Provide the (x, y) coordinate of the cell's center where the given text is located.  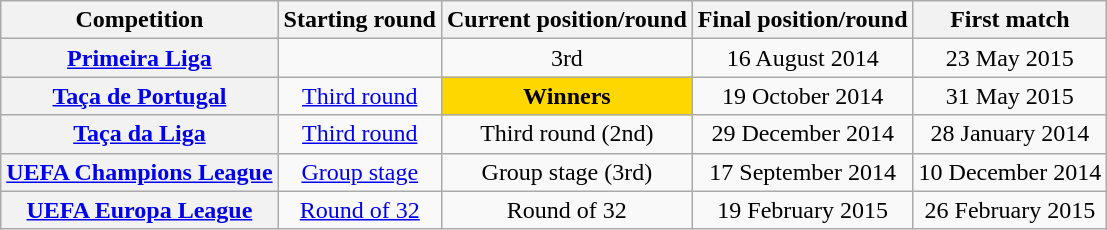
3rd (566, 58)
First match (1010, 20)
26 February 2015 (1010, 210)
Group stage (3rd) (566, 172)
16 August 2014 (802, 58)
19 February 2015 (802, 210)
17 September 2014 (802, 172)
28 January 2014 (1010, 134)
10 December 2014 (1010, 172)
UEFA Champions League (140, 172)
19 October 2014 (802, 96)
Third round (2nd) (566, 134)
23 May 2015 (1010, 58)
Taça de Portugal (140, 96)
29 December 2014 (802, 134)
Primeira Liga (140, 58)
Winners (566, 96)
Competition (140, 20)
Starting round (360, 20)
Current position/round (566, 20)
Taça da Liga (140, 134)
Final position/round (802, 20)
31 May 2015 (1010, 96)
UEFA Europa League (140, 210)
Group stage (360, 172)
